From the cell containing the given text, extract its center point as [x, y] coordinate. 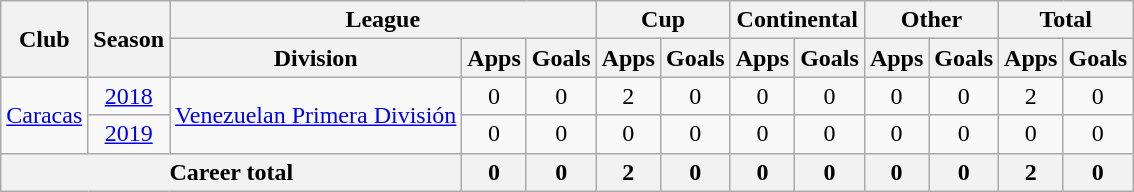
2019 [129, 134]
Career total [232, 172]
Total [1066, 20]
League [383, 20]
Division [316, 58]
Caracas [44, 115]
Continental [797, 20]
Club [44, 39]
Other [931, 20]
Season [129, 39]
Venezuelan Primera División [316, 115]
2018 [129, 96]
Cup [663, 20]
